Find where the given text appears and provide that cell's center as (X, Y) coordinate. 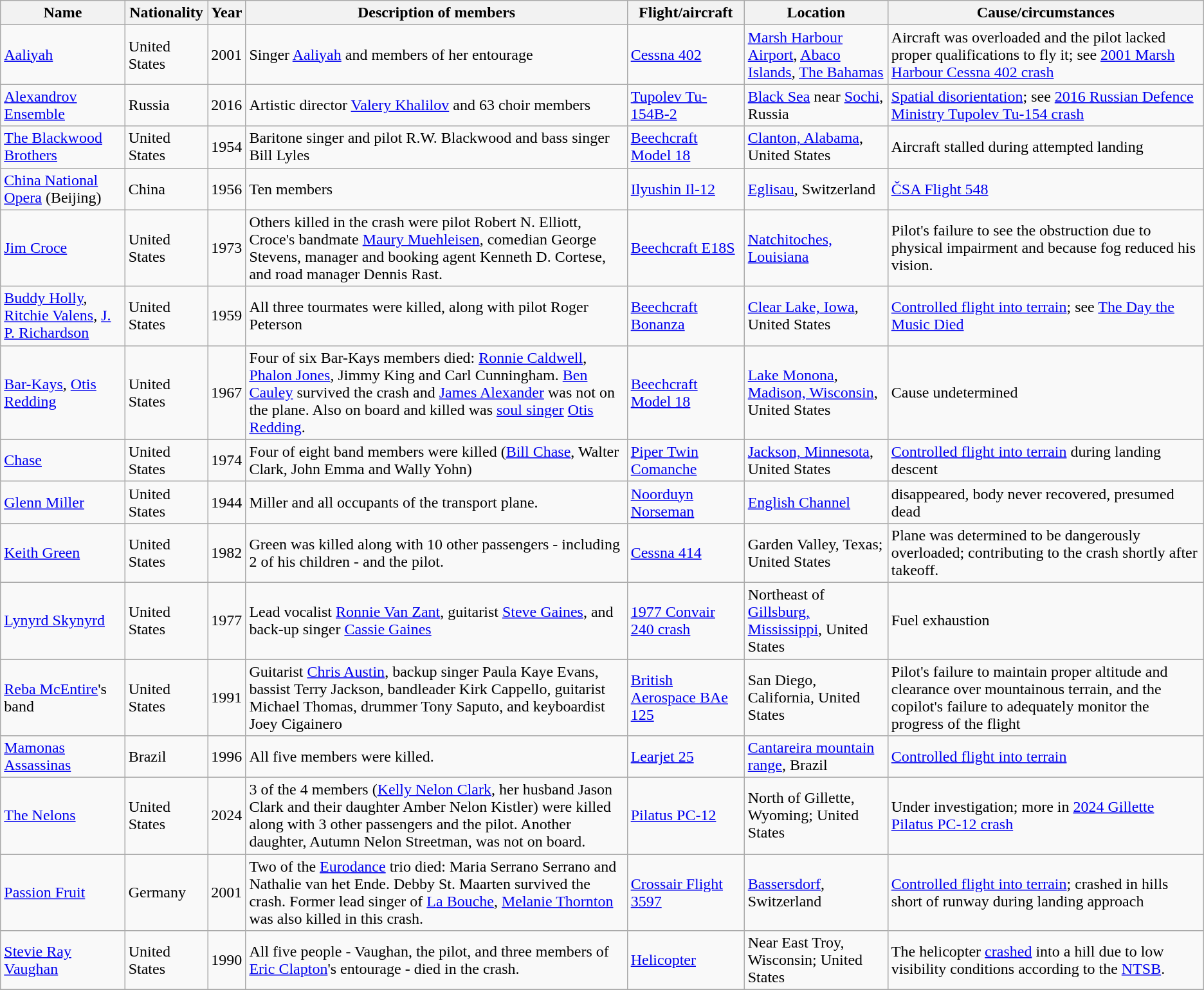
Buddy Holly, Ritchie Valens, J. P. Richardson (63, 316)
Location (816, 13)
Four of eight band members were killed (Bill Chase, Walter Clark, John Emma and Wally Yohn) (436, 461)
Controlled flight into terrain during landing descent (1046, 461)
The Blackwood Brothers (63, 147)
2016 (226, 105)
Lynyrd Skynyrd (63, 620)
Near East Troy, Wisconsin; United States (816, 960)
Controlled flight into terrain; crashed in hills short of runway during landing approach (1046, 893)
Piper Twin Comanche (686, 461)
Lake Monona, Madison, Wisconsin, United States (816, 392)
Fuel exhaustion (1046, 620)
1956 (226, 189)
Description of members (436, 13)
San Diego, California, United States (816, 697)
Glenn Miller (63, 502)
Reba McEntire's band (63, 697)
Garden Valley, Texas; United States (816, 553)
Jackson, Minnesota, United States (816, 461)
Singer Aaliyah and members of her entourage (436, 55)
disappeared, body never recovered, presumed dead (1046, 502)
Controlled flight into terrain; see The Day the Music Died (1046, 316)
Aaliyah (63, 55)
Learjet 25 (686, 756)
Beechcraft E18S (686, 248)
Clanton, Alabama, United States (816, 147)
Nationality (166, 13)
1959 (226, 316)
Ten members (436, 189)
Ilyushin Il-12 (686, 189)
Miller and all occupants of the transport plane. (436, 502)
Eglisau, Switzerland (816, 189)
Aircraft stalled during attempted landing (1046, 147)
1996 (226, 756)
1973 (226, 248)
Black Sea near Sochi, Russia (816, 105)
Pilot's failure to see the obstruction due to physical impairment and because fog reduced his vision. (1046, 248)
Noorduyn Norseman (686, 502)
Mamonas Assassinas (63, 756)
Cantareira mountain range, Brazil (816, 756)
All three tourmates were killed, along with pilot Roger Peterson (436, 316)
1991 (226, 697)
Brazil (166, 756)
1990 (226, 960)
Aircraft was overloaded and the pilot lacked proper qualifications to fly it; see 2001 Marsh Harbour Cessna 402 crash (1046, 55)
Cause/circumstances (1046, 13)
Germany (166, 893)
1967 (226, 392)
1944 (226, 502)
Artistic director Valery Khalilov and 63 choir members (436, 105)
Northeast of Gillsburg, Mississippi, United States (816, 620)
Clear Lake, Iowa, United States (816, 316)
Bar-Kays, Otis Redding (63, 392)
Cause undetermined (1046, 392)
1974 (226, 461)
Crossair Flight 3597 (686, 893)
Chase (63, 461)
Year (226, 13)
Controlled flight into terrain (1046, 756)
Jim Croce (63, 248)
Lead vocalist Ronnie Van Zant, guitarist Steve Gaines, and back-up singer Cassie Gaines (436, 620)
Marsh Harbour Airport, Abaco Islands, The Bahamas (816, 55)
Flight/aircraft (686, 13)
1977 (226, 620)
All five members were killed. (436, 756)
Spatial disorientation; see 2016 Russian Defence Ministry Tupolev Tu-154 crash (1046, 105)
All five people - Vaughan, the pilot, and three members of Eric Clapton's entourage - died in the crash. (436, 960)
2024 (226, 816)
China National Opera (Beijing) (63, 189)
Name (63, 13)
ČSA Flight 548 (1046, 189)
Keith Green (63, 553)
Cessna 414 (686, 553)
Plane was determined to be dangerously overloaded; contributing to the crash shortly after takeoff. (1046, 553)
English Channel (816, 502)
Beechcraft Bonanza (686, 316)
Pilatus PC-12 (686, 816)
Baritone singer and pilot R.W. Blackwood and bass singer Bill Lyles (436, 147)
Tupolev Tu-154B-2 (686, 105)
Under investigation; more in 2024 Gillette Pilatus PC-12 crash (1046, 816)
Russia (166, 105)
British Aerospace BAe 125 (686, 697)
Passion Fruit (63, 893)
1977 Convair 240 crash (686, 620)
1954 (226, 147)
Helicopter (686, 960)
Bassersdorf, Switzerland (816, 893)
Alexandrov Ensemble (63, 105)
The Nelons (63, 816)
North of Gillette, Wyoming; United States (816, 816)
Green was killed along with 10 other passengers - including 2 of his children - and the pilot. (436, 553)
Natchitoches, Louisiana (816, 248)
The helicopter crashed into a hill due to low visibility conditions according to the NTSB. (1046, 960)
Cessna 402 (686, 55)
Stevie Ray Vaughan (63, 960)
1982 (226, 553)
China (166, 189)
